From the cell containing the given text, extract its center point as [x, y] coordinate. 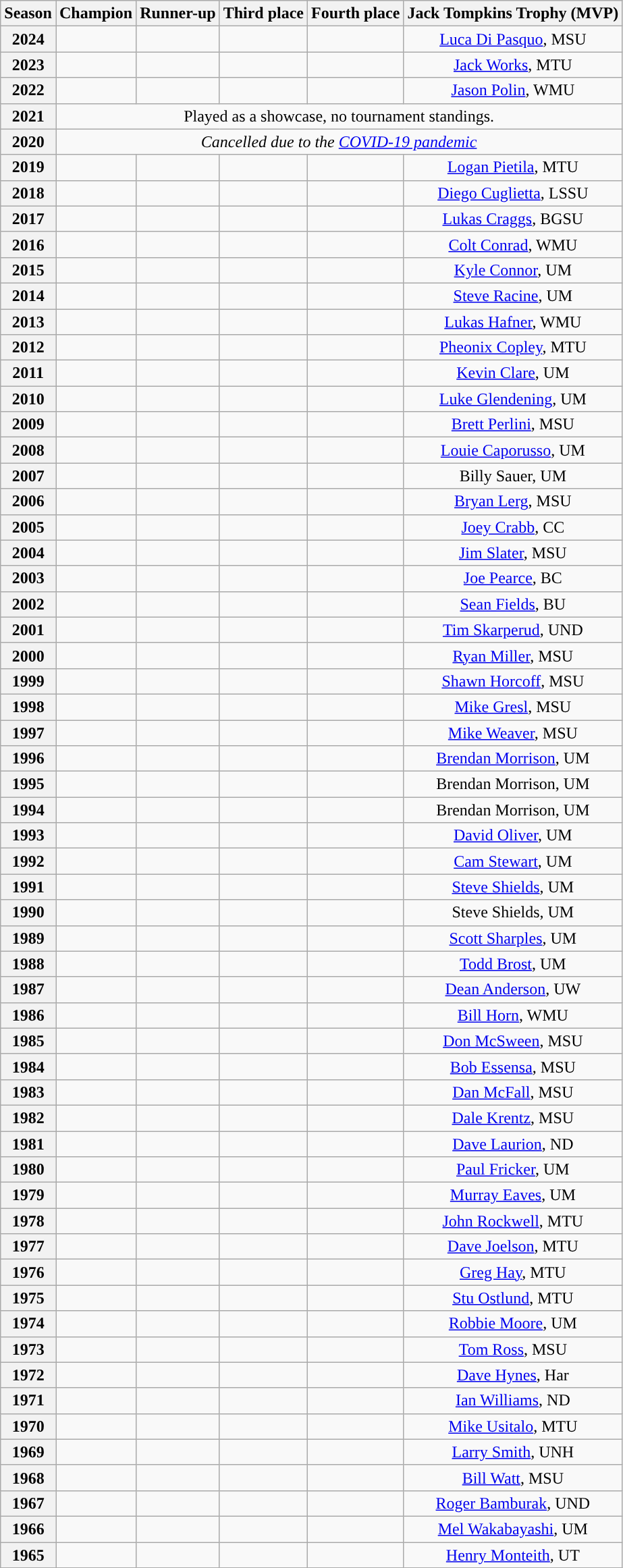
2003 [28, 578]
Todd Brost, UM [513, 964]
1999 [28, 681]
Mike Usitalo, MTU [513, 1426]
1997 [28, 732]
2021 [28, 116]
Logan Pietila, MTU [513, 167]
1968 [28, 1478]
1976 [28, 1272]
Champion [96, 13]
John Rockwell, MTU [513, 1221]
2001 [28, 630]
Dale Krentz, MSU [513, 1118]
1969 [28, 1452]
1974 [28, 1324]
Henry Monteith, UT [513, 1555]
Mike Weaver, MSU [513, 732]
Dave Joelson, MTU [513, 1247]
2008 [28, 450]
2013 [28, 322]
1980 [28, 1170]
Tim Skarperud, UND [513, 630]
Bill Watt, MSU [513, 1478]
1987 [28, 990]
1965 [28, 1555]
Roger Bamburak, UND [513, 1503]
1993 [28, 836]
Third place [263, 13]
2017 [28, 219]
1979 [28, 1195]
Season [28, 13]
1981 [28, 1144]
Bill Horn, WMU [513, 1015]
Joe Pearce, BC [513, 578]
2020 [28, 142]
1995 [28, 784]
1998 [28, 707]
2009 [28, 425]
1972 [28, 1375]
1991 [28, 887]
Ryan Miller, MSU [513, 655]
1988 [28, 964]
2023 [28, 65]
Brett Perlini, MSU [513, 425]
Ian Williams, ND [513, 1401]
Jack Tompkins Trophy (MVP) [513, 13]
Dean Anderson, UW [513, 990]
1975 [28, 1298]
Runner-up [178, 13]
Mike Gresl, MSU [513, 707]
Colt Conrad, WMU [513, 244]
2016 [28, 244]
Dave Laurion, ND [513, 1144]
Scott Sharples, UM [513, 938]
Mel Wakabayashi, UM [513, 1529]
2014 [28, 296]
2018 [28, 193]
2002 [28, 604]
Louie Caporusso, UM [513, 450]
Lukas Hafner, WMU [513, 322]
1983 [28, 1092]
Played as a showcase, no tournament standings. [339, 116]
1966 [28, 1529]
1984 [28, 1066]
Shawn Horcoff, MSU [513, 681]
Don McSween, MSU [513, 1041]
2007 [28, 476]
1989 [28, 938]
1977 [28, 1247]
1971 [28, 1401]
2015 [28, 270]
2022 [28, 90]
Lukas Craggs, BGSU [513, 219]
Kyle Connor, UM [513, 270]
Bob Essensa, MSU [513, 1066]
2019 [28, 167]
Pheonix Copley, MTU [513, 348]
1985 [28, 1041]
Steve Racine, UM [513, 296]
Sean Fields, BU [513, 604]
Stu Ostlund, MTU [513, 1298]
1990 [28, 913]
Larry Smith, UNH [513, 1452]
1978 [28, 1221]
1992 [28, 861]
Dave Hynes, Har [513, 1375]
Bryan Lerg, MSU [513, 502]
2024 [28, 39]
Jason Polin, WMU [513, 90]
Tom Ross, MSU [513, 1349]
Diego Cuglietta, LSSU [513, 193]
2010 [28, 399]
1982 [28, 1118]
Kevin Clare, UM [513, 373]
Robbie Moore, UM [513, 1324]
Dan McFall, MSU [513, 1092]
Billy Sauer, UM [513, 476]
2000 [28, 655]
Paul Fricker, UM [513, 1170]
2004 [28, 553]
David Oliver, UM [513, 836]
2006 [28, 502]
Jack Works, MTU [513, 65]
Cancelled due to the COVID-19 pandemic [339, 142]
Cam Stewart, UM [513, 861]
1994 [28, 810]
2012 [28, 348]
2011 [28, 373]
Greg Hay, MTU [513, 1272]
Jim Slater, MSU [513, 553]
Luke Glendening, UM [513, 399]
2005 [28, 527]
1986 [28, 1015]
Luca Di Pasquo, MSU [513, 39]
Fourth place [356, 13]
Murray Eaves, UM [513, 1195]
1996 [28, 759]
1970 [28, 1426]
1967 [28, 1503]
1973 [28, 1349]
Joey Crabb, CC [513, 527]
